For the text-containing cell, return its midpoint in [x, y] coordinate format. 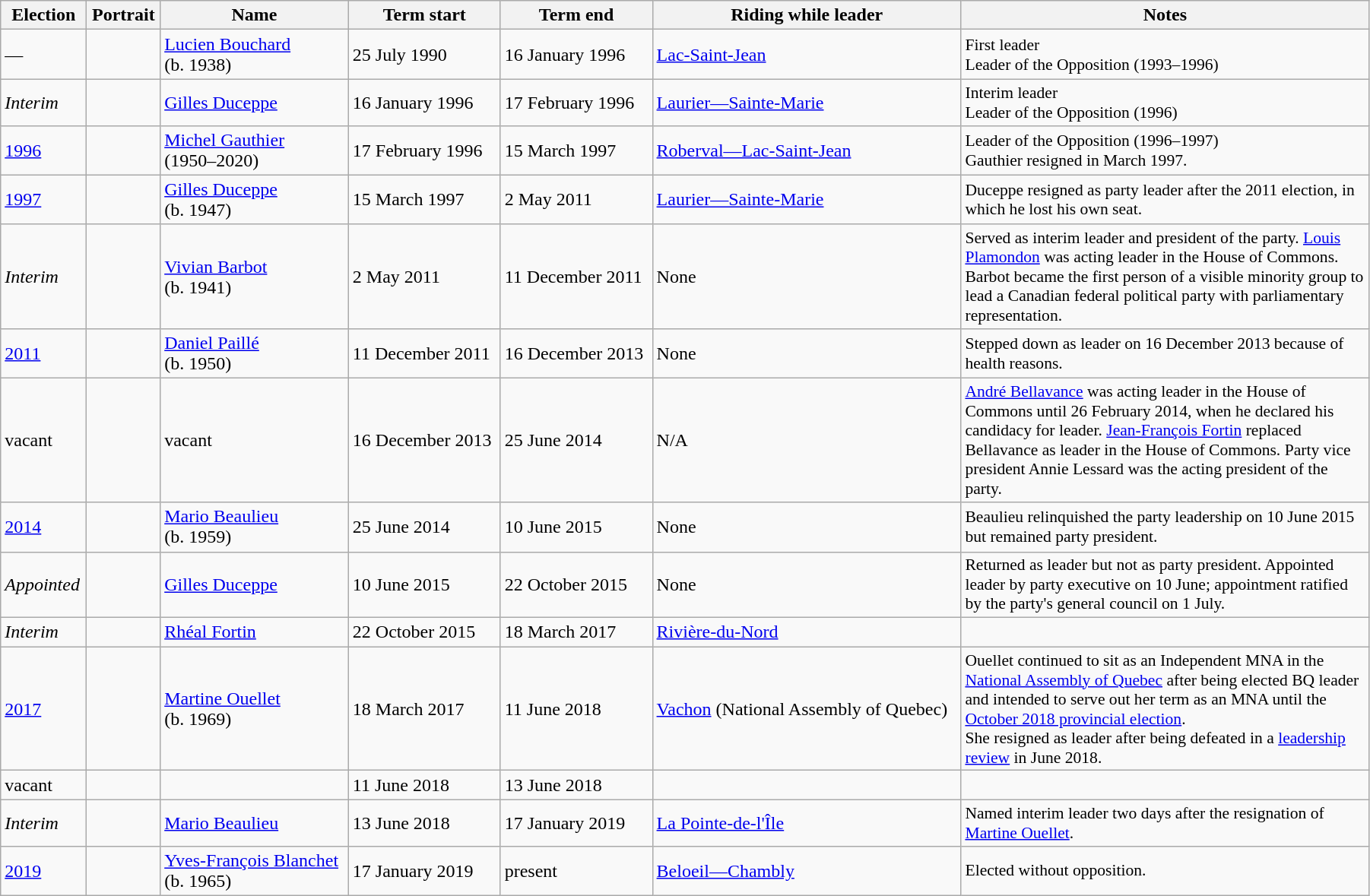
Roberval—Lac-Saint-Jean [807, 150]
2019 [44, 871]
Portrait [123, 15]
First leaderLeader of the Opposition (1993–1996) [1165, 55]
2014 [44, 527]
Daniel Paillé(b. 1950) [255, 354]
Beaulieu relinquished the party leadership on 10 June 2015 but remained party president. [1165, 527]
Appointed [44, 585]
Duceppe resigned as party leader after the 2011 election, in which he lost his own seat. [1165, 199]
Rhéal Fortin [255, 632]
Gilles Duceppe(b. 1947) [255, 199]
Yves-François Blanchet(b. 1965) [255, 871]
Elected without opposition. [1165, 871]
Stepped down as leader on 16 December 2013 because of health reasons. [1165, 354]
Term end [576, 15]
Riding while leader [807, 15]
Mario Beaulieu [255, 822]
Election [44, 15]
Martine Ouellet(b. 1969) [255, 708]
Vachon (National Assembly of Quebec) [807, 708]
1997 [44, 199]
Term start [424, 15]
1996 [44, 150]
Vivian Barbot(b. 1941) [255, 277]
Named interim leader two days after the resignation of Martine Ouellet. [1165, 822]
La Pointe-de-l'Île [807, 822]
2011 [44, 354]
Beloeil—Chambly [807, 871]
Interim leaderLeader of the Opposition (1996) [1165, 102]
present [576, 871]
25 July 1990 [424, 55]
2017 [44, 708]
Rivière-du-Nord [807, 632]
— [44, 55]
Lac-Saint-Jean [807, 55]
Lucien Bouchard(b. 1938) [255, 55]
Name [255, 15]
N/A [807, 441]
Michel Gauthier(1950–2020) [255, 150]
Leader of the Opposition (1996–1997)Gauthier resigned in March 1997. [1165, 150]
Mario Beaulieu(b. 1959) [255, 527]
Notes [1165, 15]
